Return the [X, Y] coordinate for the center point of the cell that contains the specified text.  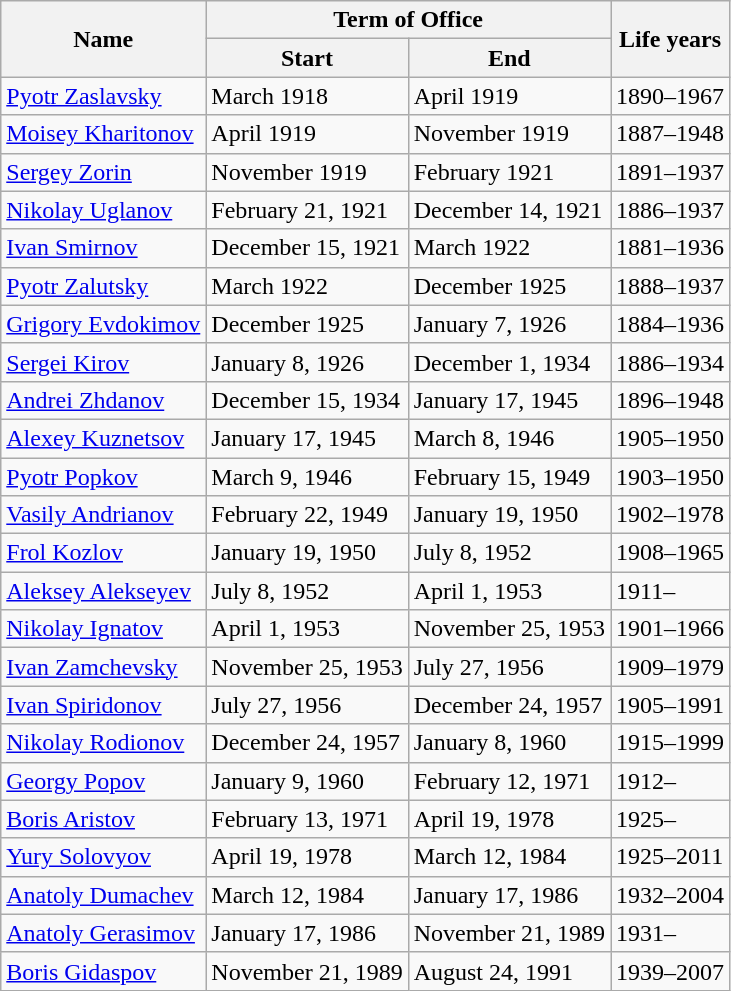
Sergey Zorin [104, 172]
February 21, 1921 [307, 210]
Georgy Popov [104, 781]
Term of Office [408, 20]
Frol Kozlov [104, 553]
Pyotr Zaslavsky [104, 96]
Andrei Zhdanov [104, 400]
Boris Aristov [104, 819]
1881–1936 [670, 248]
January 7, 1926 [509, 324]
1909–1979 [670, 667]
1939–2007 [670, 971]
Grigory Evdokimov [104, 324]
December 15, 1921 [307, 248]
August 24, 1991 [509, 971]
Ivan Spiridonov [104, 705]
Alexey Kuznetsov [104, 438]
Moisey Kharitonov [104, 134]
February 22, 1949 [307, 515]
1908–1965 [670, 553]
February 15, 1949 [509, 477]
Ivan Zamchevsky [104, 667]
Ivan Smirnov [104, 248]
1891–1937 [670, 172]
January 8, 1926 [307, 362]
Aleksey Alekseyev [104, 591]
December 15, 1934 [307, 400]
1896–1948 [670, 400]
December 14, 1921 [509, 210]
Boris Gidaspov [104, 971]
1925– [670, 819]
1886–1937 [670, 210]
January 9, 1960 [307, 781]
Nikolay Ignatov [104, 629]
Vasily Andrianov [104, 515]
1912– [670, 781]
1890–1967 [670, 96]
Start [307, 58]
Anatoly Dumachev [104, 895]
March 1918 [307, 96]
1901–1966 [670, 629]
February 1921 [509, 172]
1884–1936 [670, 324]
1932–2004 [670, 895]
Pyotr Popkov [104, 477]
March 8, 1946 [509, 438]
Name [104, 39]
Anatoly Gerasimov [104, 933]
1915–1999 [670, 743]
1905–1950 [670, 438]
Sergei Kirov [104, 362]
Pyotr Zalutsky [104, 286]
December 1, 1934 [509, 362]
1905–1991 [670, 705]
1931– [670, 933]
1887–1948 [670, 134]
1925–2011 [670, 857]
Yury Solovyov [104, 857]
1886–1934 [670, 362]
February 13, 1971 [307, 819]
Nikolay Uglanov [104, 210]
1902–1978 [670, 515]
January 8, 1960 [509, 743]
February 12, 1971 [509, 781]
1911– [670, 591]
Nikolay Rodionov [104, 743]
1888–1937 [670, 286]
1903–1950 [670, 477]
March 9, 1946 [307, 477]
End [509, 58]
Life years [670, 39]
